From the cell containing the given text, extract its center point as [X, Y] coordinate. 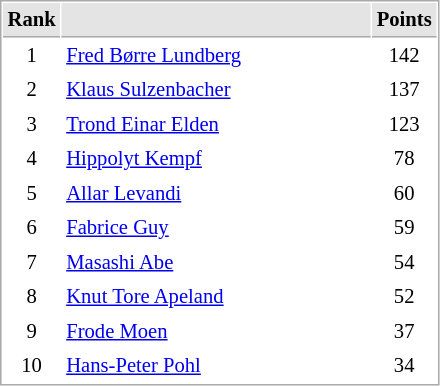
Fred Børre Lundberg [216, 56]
3 [32, 124]
52 [404, 296]
8 [32, 296]
Frode Moen [216, 332]
Hans-Peter Pohl [216, 366]
7 [32, 262]
Knut Tore Apeland [216, 296]
Klaus Sulzenbacher [216, 90]
78 [404, 158]
Allar Levandi [216, 194]
123 [404, 124]
Masashi Abe [216, 262]
137 [404, 90]
37 [404, 332]
Fabrice Guy [216, 228]
54 [404, 262]
60 [404, 194]
4 [32, 158]
Hippolyt Kempf [216, 158]
6 [32, 228]
Points [404, 20]
Rank [32, 20]
34 [404, 366]
10 [32, 366]
2 [32, 90]
9 [32, 332]
59 [404, 228]
142 [404, 56]
5 [32, 194]
Trond Einar Elden [216, 124]
1 [32, 56]
